Identify which cell holds the provided text, then report its [X, Y] central coordinate. 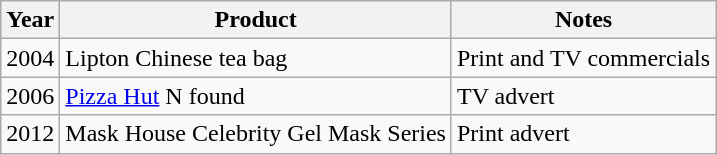
Year [30, 20]
2006 [30, 96]
2004 [30, 58]
Print and TV commercials [583, 58]
Mask House Celebrity Gel Mask Series [256, 134]
TV advert [583, 96]
Print advert [583, 134]
Product [256, 20]
2012 [30, 134]
Pizza Hut N found [256, 96]
Notes [583, 20]
Lipton Chinese tea bag [256, 58]
